Detect which cell encompasses the target text, then output its [X, Y] center coordinate. 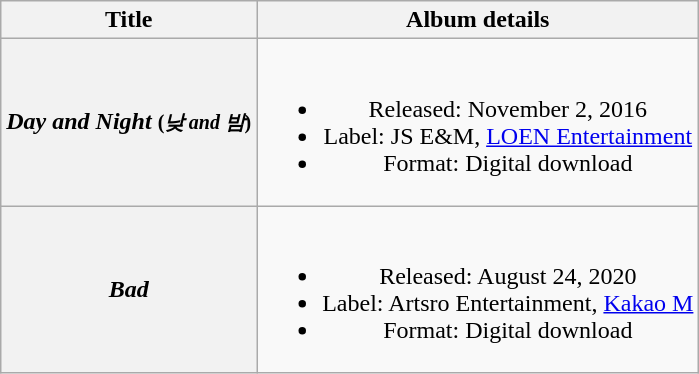
Released: August 24, 2020Label: Artsro Entertainment, Kakao MFormat: Digital download [478, 290]
Album details [478, 20]
Title [129, 20]
Bad [129, 290]
Day and Night (낮 and 밤) [129, 122]
Released: November 2, 2016Label: JS E&M, LOEN EntertainmentFormat: Digital download [478, 122]
